Locate the cell with the specified text and output its (x, y) center coordinate. 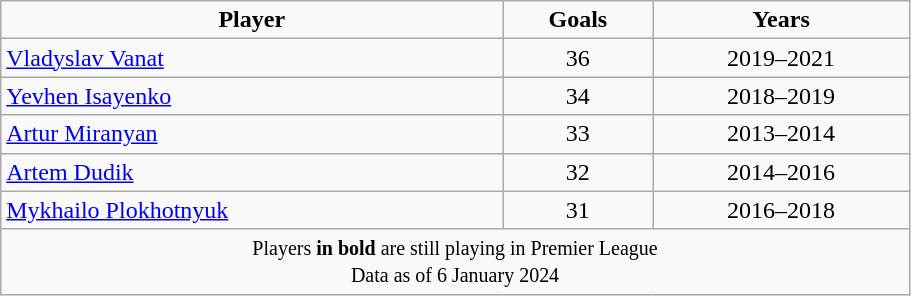
33 (578, 134)
32 (578, 172)
Artem Dudik (252, 172)
34 (578, 96)
Artur Miranyan (252, 134)
31 (578, 210)
Vladyslav Vanat (252, 58)
2019–2021 (781, 58)
Player (252, 20)
Players in bold are still playing in Premier LeagueData as of 6 January 2024 (456, 262)
Yevhen Isayenko (252, 96)
2013–2014 (781, 134)
Goals (578, 20)
Mykhailo Plokhotnyuk (252, 210)
Years (781, 20)
2014–2016 (781, 172)
2016–2018 (781, 210)
36 (578, 58)
2018–2019 (781, 96)
